Pinpoint the cell where the given text exists, returning its [x, y] midpoint coordinate. 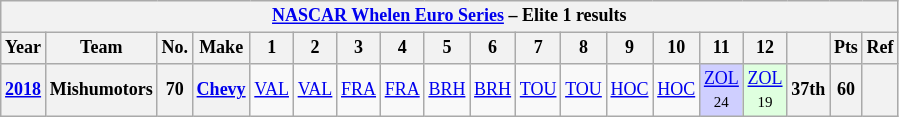
Chevy [221, 90]
Pts [846, 48]
11 [722, 48]
7 [538, 48]
12 [765, 48]
2 [314, 48]
4 [402, 48]
2018 [24, 90]
Mishumotors [101, 90]
ZOL24 [722, 90]
5 [447, 48]
60 [846, 90]
Team [101, 48]
9 [630, 48]
No. [174, 48]
Make [221, 48]
70 [174, 90]
8 [584, 48]
Year [24, 48]
10 [676, 48]
1 [272, 48]
NASCAR Whelen Euro Series – Elite 1 results [450, 16]
37th [808, 90]
6 [493, 48]
ZOL19 [765, 90]
3 [359, 48]
Ref [880, 48]
